Return the (x, y) coordinate for the center point of the cell that contains the specified text.  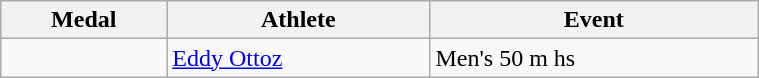
Event (594, 20)
Athlete (298, 20)
Men's 50 m hs (594, 58)
Eddy Ottoz (298, 58)
Medal (84, 20)
